Scan for the cell matching the given text and deliver its [x, y] coordinate at center. 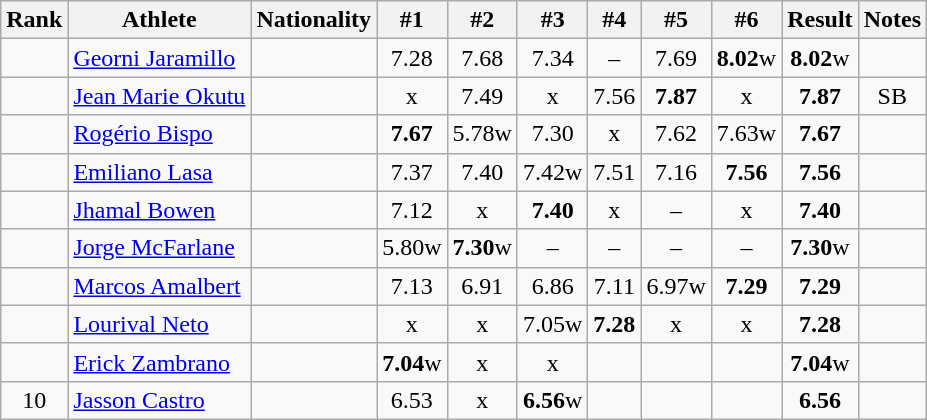
Emiliano Lasa [160, 172]
Result [820, 20]
7.51 [614, 172]
7.42w [552, 172]
7.37 [412, 172]
Nationality [314, 20]
Rank [34, 20]
7.05w [552, 324]
7.13 [412, 286]
Jhamal Bowen [160, 210]
Marcos Amalbert [160, 286]
7.34 [552, 58]
7.63w [746, 134]
SB [892, 96]
6.56 [820, 400]
#3 [552, 20]
Jean Marie Okutu [160, 96]
7.69 [676, 58]
#1 [412, 20]
#4 [614, 20]
#5 [676, 20]
6.56w [552, 400]
6.53 [412, 400]
Notes [892, 20]
7.49 [482, 96]
6.97w [676, 286]
7.11 [614, 286]
7.30 [552, 134]
6.86 [552, 286]
Rogério Bispo [160, 134]
#2 [482, 20]
Jasson Castro [160, 400]
#6 [746, 20]
7.12 [412, 210]
6.91 [482, 286]
Athlete [160, 20]
Jorge McFarlane [160, 248]
Lourival Neto [160, 324]
5.78w [482, 134]
7.62 [676, 134]
7.16 [676, 172]
5.80w [412, 248]
Georni Jaramillo [160, 58]
7.68 [482, 58]
Erick Zambrano [160, 362]
10 [34, 400]
